Determine the [X, Y] coordinate at the center of the cell enclosing the given text.  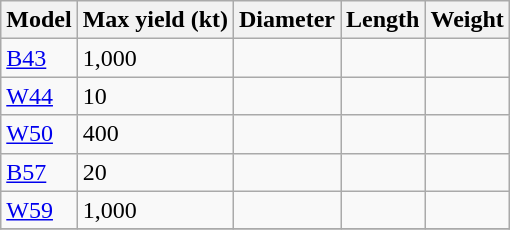
Weight [467, 20]
W59 [39, 210]
20 [155, 172]
Max yield (kt) [155, 20]
Diameter [288, 20]
B43 [39, 58]
10 [155, 96]
W50 [39, 134]
Length [383, 20]
Model [39, 20]
W44 [39, 96]
B57 [39, 172]
400 [155, 134]
